Return [X, Y] of the center of cell containing provided text 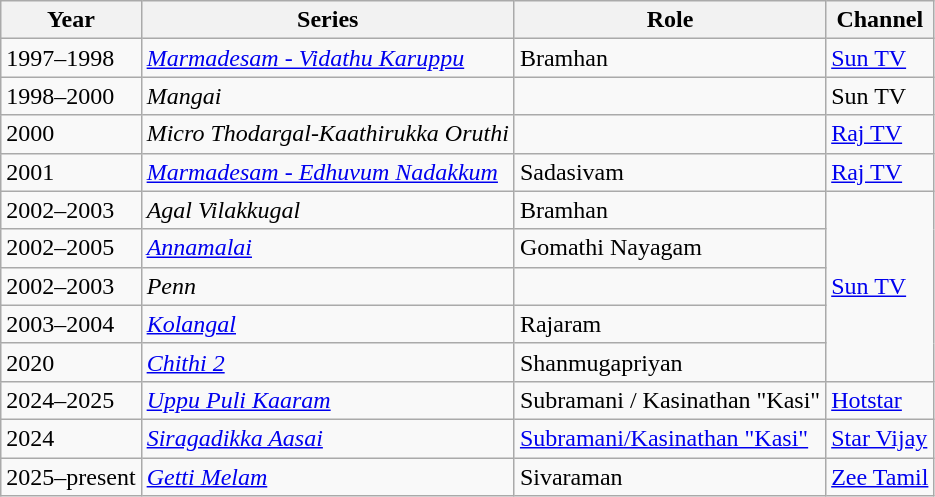
Siragadikka Aasai [328, 438]
Sivaraman [670, 477]
2001 [71, 172]
Role [670, 20]
Agal Vilakkugal [328, 210]
Annamalai [328, 248]
Hotstar [880, 400]
Shanmugapriyan [670, 362]
Uppu Puli Kaaram [328, 400]
Sadasivam [670, 172]
Mangai [328, 96]
Subramani / Kasinathan "Kasi" [670, 400]
Marmadesam - Vidathu Karuppu [328, 58]
Penn [328, 286]
2020 [71, 362]
1998–2000 [71, 96]
Series [328, 20]
Rajaram [670, 324]
Zee Tamil [880, 477]
2003–2004 [71, 324]
Getti Melam [328, 477]
2024 [71, 438]
Marmadesam - Edhuvum Nadakkum [328, 172]
Chithi 2 [328, 362]
2002–2005 [71, 248]
1997–1998 [71, 58]
Subramani/Kasinathan "Kasi" [670, 438]
Channel [880, 20]
Gomathi Nayagam [670, 248]
2025–present [71, 477]
Year [71, 20]
Micro Thodargal-Kaathirukka Oruthi [328, 134]
2000 [71, 134]
Star Vijay [880, 438]
Kolangal [328, 324]
2024–2025 [71, 400]
